Return the (x, y) coordinate for the center point of the cell that contains the specified text.  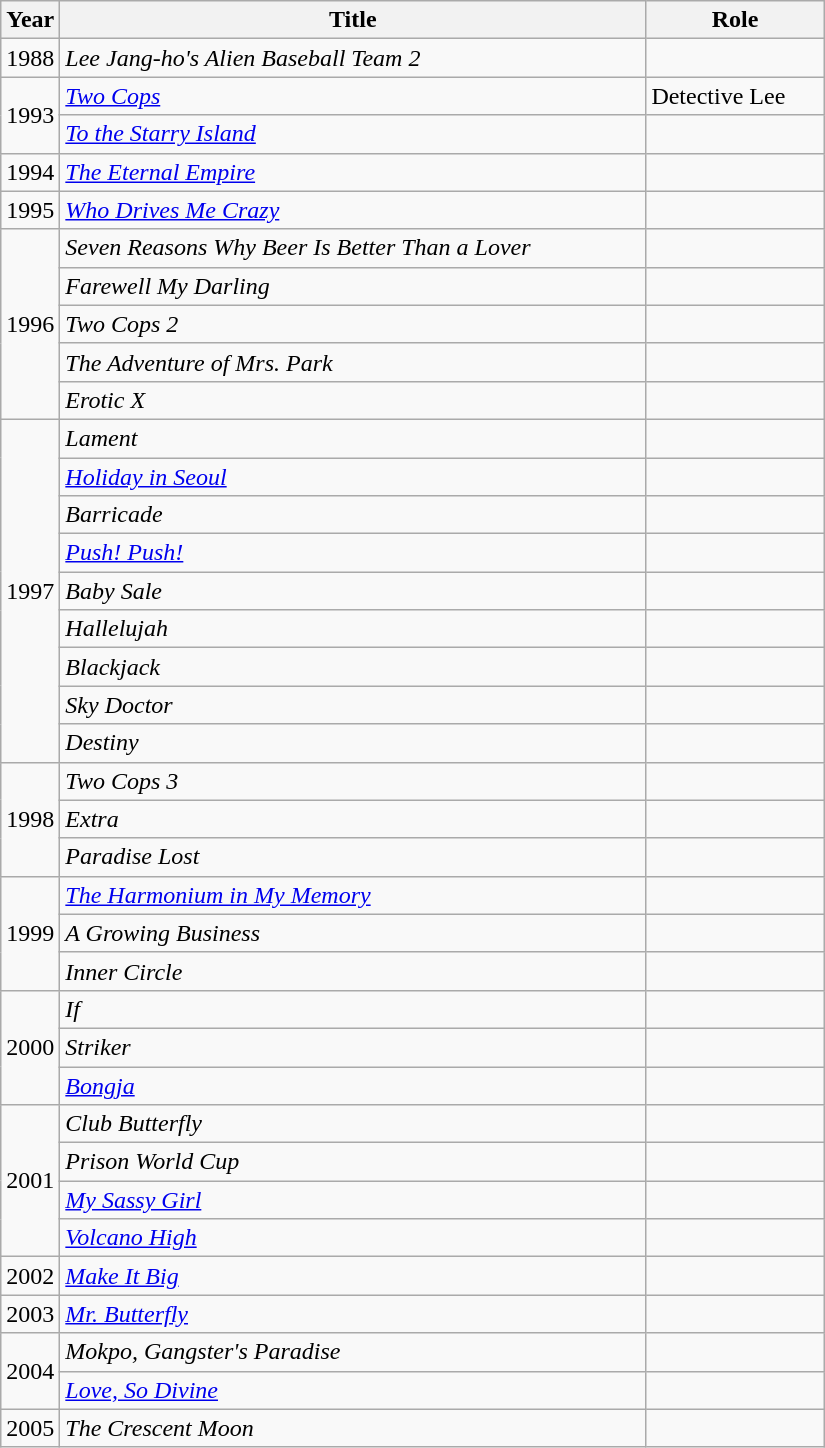
To the Starry Island (353, 134)
Two Cops 3 (353, 781)
Striker (353, 1047)
Hallelujah (353, 629)
Two Cops 2 (353, 324)
2000 (30, 1047)
The Harmonium in My Memory (353, 895)
Year (30, 20)
Make It Big (353, 1276)
A Growing Business (353, 933)
The Adventure of Mrs. Park (353, 362)
Club Butterfly (353, 1124)
Title (353, 20)
Volcano High (353, 1238)
The Eternal Empire (353, 172)
My Sassy Girl (353, 1200)
Baby Sale (353, 591)
Role (735, 20)
Inner Circle (353, 971)
Mokpo, Gangster's Paradise (353, 1352)
Two Cops (353, 96)
Seven Reasons Why Beer Is Better Than a Lover (353, 248)
Extra (353, 819)
Barricade (353, 515)
1999 (30, 933)
2004 (30, 1371)
The Crescent Moon (353, 1428)
2001 (30, 1181)
1994 (30, 172)
Prison World Cup (353, 1162)
Love, So Divine (353, 1390)
Farewell My Darling (353, 286)
Who Drives Me Crazy (353, 210)
Mr. Butterfly (353, 1314)
Bongja (353, 1085)
Destiny (353, 743)
1995 (30, 210)
Blackjack (353, 667)
2002 (30, 1276)
Holiday in Seoul (353, 477)
1993 (30, 115)
If (353, 1009)
2005 (30, 1428)
1998 (30, 819)
2003 (30, 1314)
Sky Doctor (353, 705)
Paradise Lost (353, 857)
Detective Lee (735, 96)
1996 (30, 324)
Push! Push! (353, 553)
Erotic X (353, 400)
Lament (353, 438)
Lee Jang-ho's Alien Baseball Team 2 (353, 58)
1988 (30, 58)
1997 (30, 590)
